Provide the (x, y) coordinate of the cell's center where the given text is located.  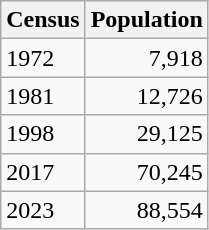
Census (43, 20)
2023 (43, 210)
1981 (43, 96)
70,245 (146, 172)
1998 (43, 134)
2017 (43, 172)
88,554 (146, 210)
Population (146, 20)
7,918 (146, 58)
1972 (43, 58)
29,125 (146, 134)
12,726 (146, 96)
